Capture the cell that displays the provided text and extract its (x, y) central coordinate. 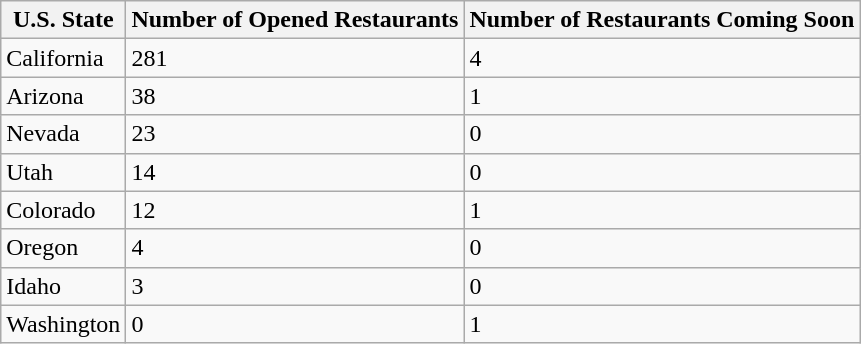
Idaho (64, 286)
Number of Opened Restaurants (295, 20)
Oregon (64, 248)
281 (295, 58)
14 (295, 172)
23 (295, 134)
Utah (64, 172)
California (64, 58)
Washington (64, 324)
Colorado (64, 210)
Number of Restaurants Coming Soon (662, 20)
38 (295, 96)
U.S. State (64, 20)
3 (295, 286)
12 (295, 210)
Arizona (64, 96)
Nevada (64, 134)
